Identify which cell holds the provided text, then report its [X, Y] central coordinate. 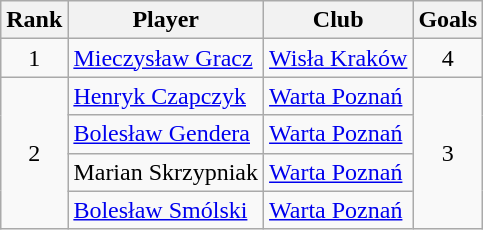
1 [34, 58]
3 [448, 153]
2 [34, 153]
Rank [34, 20]
Club [338, 20]
Mieczysław Gracz [166, 58]
Henryk Czapczyk [166, 96]
Bolesław Smólski [166, 210]
Bolesław Gendera [166, 134]
Player [166, 20]
Goals [448, 20]
Marian Skrzypniak [166, 172]
4 [448, 58]
Wisła Kraków [338, 58]
